Determine the [X, Y] coordinate at the center of the cell enclosing the given text.  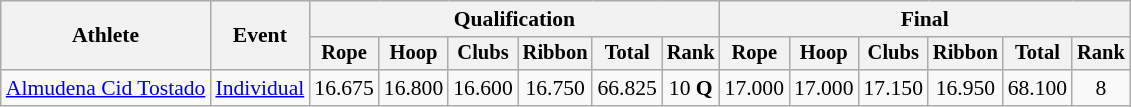
16.800 [414, 88]
10 Q [691, 88]
8 [1101, 88]
16.950 [966, 88]
Athlete [106, 36]
Individual [260, 88]
Qualification [514, 19]
66.825 [626, 88]
16.750 [556, 88]
Event [260, 36]
Final [925, 19]
68.100 [1038, 88]
Almudena Cid Tostado [106, 88]
16.600 [482, 88]
17.150 [894, 88]
16.675 [344, 88]
